From the cell containing the given text, extract its center point as [x, y] coordinate. 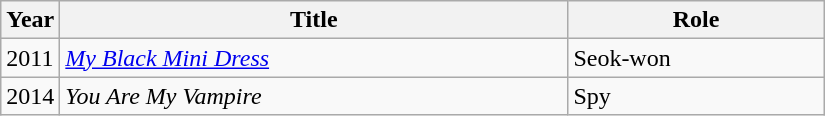
You Are My Vampire [314, 96]
Title [314, 20]
2011 [30, 58]
Year [30, 20]
2014 [30, 96]
Spy [696, 96]
My Black Mini Dress [314, 58]
Seok-won [696, 58]
Role [696, 20]
